Return the (X, Y) coordinate for the center point of the cell that contains the specified text.  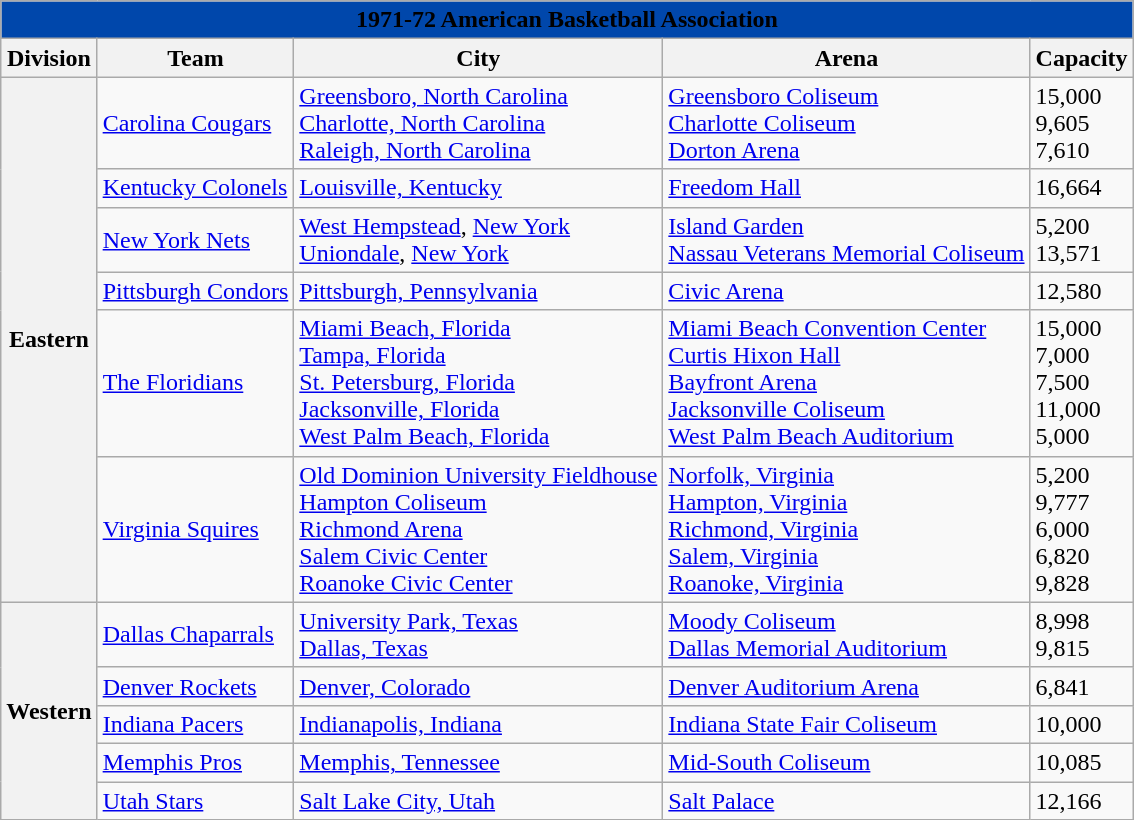
12,166 (1082, 801)
Island Garden Nassau Veterans Memorial Coliseum (846, 240)
5,200 9,777 6,000 6,820 9,828 (1082, 529)
Carolina Cougars (196, 123)
Old Dominion University Fieldhouse Hampton Coliseum Richmond Arena Salem Civic Center Roanoke Civic Center (478, 529)
12,580 (1082, 291)
Mid-South Coliseum (846, 762)
Kentucky Colonels (196, 188)
Pittsburgh Condors (196, 291)
Utah Stars (196, 801)
5,200 13,571 (1082, 240)
10,000 (1082, 724)
Louisville, Kentucky (478, 188)
Memphis Pros (196, 762)
8,998 9,815 (1082, 634)
Norfolk, Virginia Hampton, Virginia Richmond, Virginia Salem, Virginia Roanoke, Virginia (846, 529)
Virginia Squires (196, 529)
Indiana Pacers (196, 724)
Freedom Hall (846, 188)
Denver Auditorium Arena (846, 686)
1971-72 American Basketball Association (567, 20)
City (478, 58)
Indianapolis, Indiana (478, 724)
West Hempstead, New York Uniondale, New York (478, 240)
16,664 (1082, 188)
Denver Rockets (196, 686)
Greensboro Coliseum Charlotte Coliseum Dorton Arena (846, 123)
New York Nets (196, 240)
Denver, Colorado (478, 686)
Arena (846, 58)
6,841 (1082, 686)
Indiana State Fair Coliseum (846, 724)
15,000 9,605 7,610 (1082, 123)
Eastern (49, 340)
Civic Arena (846, 291)
University Park, Texas Dallas, Texas (478, 634)
Team (196, 58)
The Floridians (196, 383)
Western (49, 710)
10,085 (1082, 762)
Moody Coliseum Dallas Memorial Auditorium (846, 634)
Salt Palace (846, 801)
Memphis, Tennessee (478, 762)
Miami Beach, Florida Tampa, Florida St. Petersburg, Florida Jacksonville, Florida West Palm Beach, Florida (478, 383)
Capacity (1082, 58)
Miami Beach Convention Center Curtis Hixon Hall Bayfront Arena Jacksonville Coliseum West Palm Beach Auditorium (846, 383)
Pittsburgh, Pennsylvania (478, 291)
15,000 7,000 7,500 11,000 5,000 (1082, 383)
Division (49, 58)
Salt Lake City, Utah (478, 801)
Greensboro, North Carolina Charlotte, North Carolina Raleigh, North Carolina (478, 123)
Dallas Chaparrals (196, 634)
